Pinpoint the cell where the given text exists, returning its [x, y] midpoint coordinate. 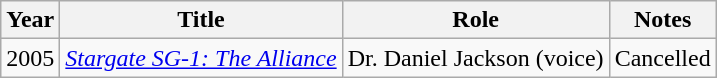
Dr. Daniel Jackson (voice) [476, 58]
Cancelled [662, 58]
Stargate SG-1: The Alliance [201, 58]
Notes [662, 20]
Title [201, 20]
Year [30, 20]
Role [476, 20]
2005 [30, 58]
